Extract the [X, Y] coordinate from the center of the cell holding the provided text.  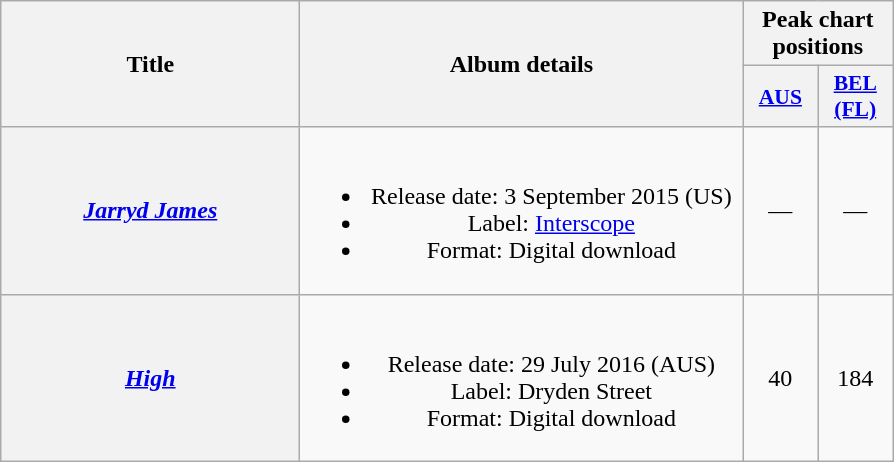
AUS [780, 96]
Jarryd James [150, 210]
Release date: 29 July 2016 (AUS)Label: Dryden StreetFormat: Digital download [522, 378]
Peak chart positions [818, 34]
184 [856, 378]
High [150, 378]
40 [780, 378]
Album details [522, 64]
Title [150, 64]
BEL (FL) [856, 96]
Release date: 3 September 2015 (US)Label: InterscopeFormat: Digital download [522, 210]
